From the cell containing the given text, extract its center point as [X, Y] coordinate. 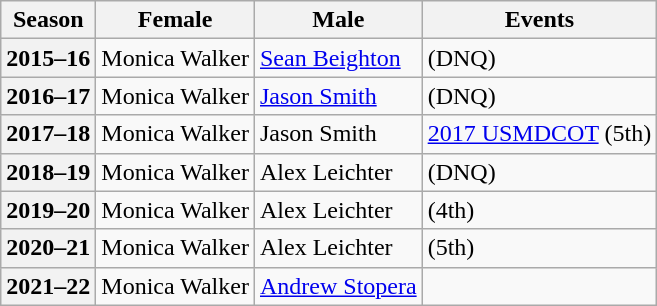
Sean Beighton [338, 58]
2017–18 [48, 134]
2018–19 [48, 172]
2021–22 [48, 286]
2019–20 [48, 210]
2016–17 [48, 96]
Andrew Stopera [338, 286]
Season [48, 20]
(4th) [540, 210]
(5th) [540, 248]
2017 USMDCOT (5th) [540, 134]
Male [338, 20]
2015–16 [48, 58]
2020–21 [48, 248]
Female [176, 20]
Events [540, 20]
